Detect which cell encompasses the target text, then output its (X, Y) center coordinate. 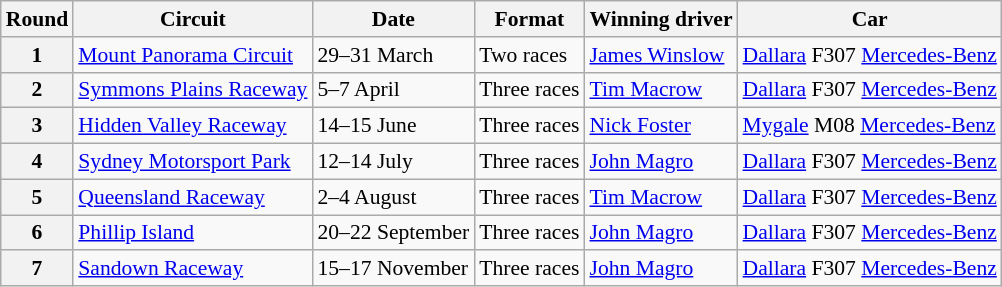
Sydney Motorsport Park (192, 162)
Phillip Island (192, 233)
Mygale M08 Mercedes-Benz (870, 126)
Two races (529, 55)
Date (393, 19)
1 (38, 55)
14–15 June (393, 126)
15–17 November (393, 269)
Queensland Raceway (192, 197)
7 (38, 269)
Mount Panorama Circuit (192, 55)
Winning driver (660, 19)
20–22 September (393, 233)
Sandown Raceway (192, 269)
29–31 March (393, 55)
Symmons Plains Raceway (192, 90)
5 (38, 197)
Car (870, 19)
2–4 August (393, 197)
12–14 July (393, 162)
4 (38, 162)
2 (38, 90)
5–7 April (393, 90)
6 (38, 233)
Circuit (192, 19)
Round (38, 19)
James Winslow (660, 55)
3 (38, 126)
Nick Foster (660, 126)
Hidden Valley Raceway (192, 126)
Format (529, 19)
